Return (X, Y) of the center of cell containing provided text 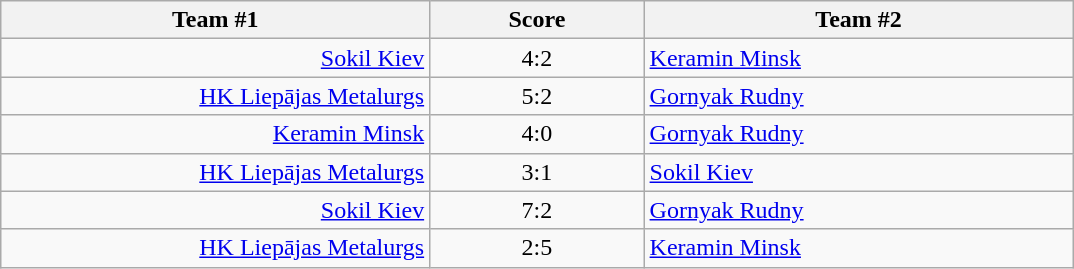
2:5 (537, 248)
3:1 (537, 172)
5:2 (537, 96)
Team #1 (216, 20)
7:2 (537, 210)
4:0 (537, 134)
Team #2 (858, 20)
4:2 (537, 58)
Score (537, 20)
